Find where the given text appears and provide that cell's center as (X, Y) coordinate. 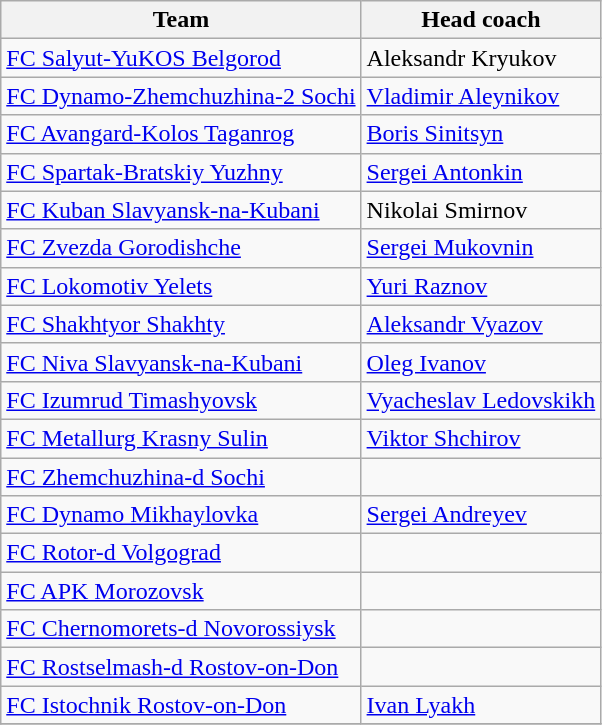
Vyacheslav Ledovskikh (481, 400)
Oleg Ivanov (481, 362)
FC Izumrud Timashyovsk (181, 400)
Yuri Raznov (481, 286)
Viktor Shchirov (481, 438)
Sergei Mukovnin (481, 248)
FC Niva Slavyansk-na-Kubani (181, 362)
Sergei Antonkin (481, 172)
FC Dynamo-Zhemchuzhina-2 Sochi (181, 96)
FC Lokomotiv Yelets (181, 286)
FC Shakhtyor Shakhty (181, 324)
Nikolai Smirnov (481, 210)
FC Zvezda Gorodishche (181, 248)
Ivan Lyakh (481, 705)
FC Dynamo Mikhaylovka (181, 515)
FC Kuban Slavyansk-na-Kubani (181, 210)
Aleksandr Kryukov (481, 58)
Sergei Andreyev (481, 515)
Vladimir Aleynikov (481, 96)
FC Zhemchuzhina-d Sochi (181, 477)
FC APK Morozovsk (181, 591)
FC Rotor-d Volgograd (181, 553)
Boris Sinitsyn (481, 134)
Head coach (481, 20)
FC Rostselmash-d Rostov-on-Don (181, 667)
FC Chernomorets-d Novorossiysk (181, 629)
FC Avangard-Kolos Taganrog (181, 134)
FC Istochnik Rostov-on-Don (181, 705)
Team (181, 20)
FC Metallurg Krasny Sulin (181, 438)
Aleksandr Vyazov (481, 324)
FC Spartak-Bratskiy Yuzhny (181, 172)
FC Salyut-YuKOS Belgorod (181, 58)
